Determine the [X, Y] coordinate at the center of the cell enclosing the given text.  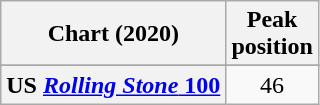
46 [272, 85]
Chart (2020) [114, 34]
US Rolling Stone 100 [114, 85]
Peak position [272, 34]
